Capture the cell that displays the provided text and extract its [X, Y] central coordinate. 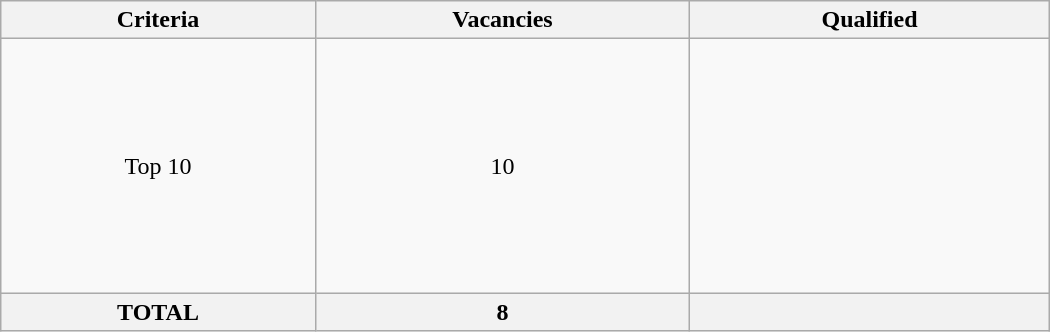
TOTAL [158, 312]
10 [502, 166]
8 [502, 312]
Criteria [158, 20]
Top 10 [158, 166]
Qualified [870, 20]
Vacancies [502, 20]
